Extract the [X, Y] coordinate from the center of the cell holding the provided text.  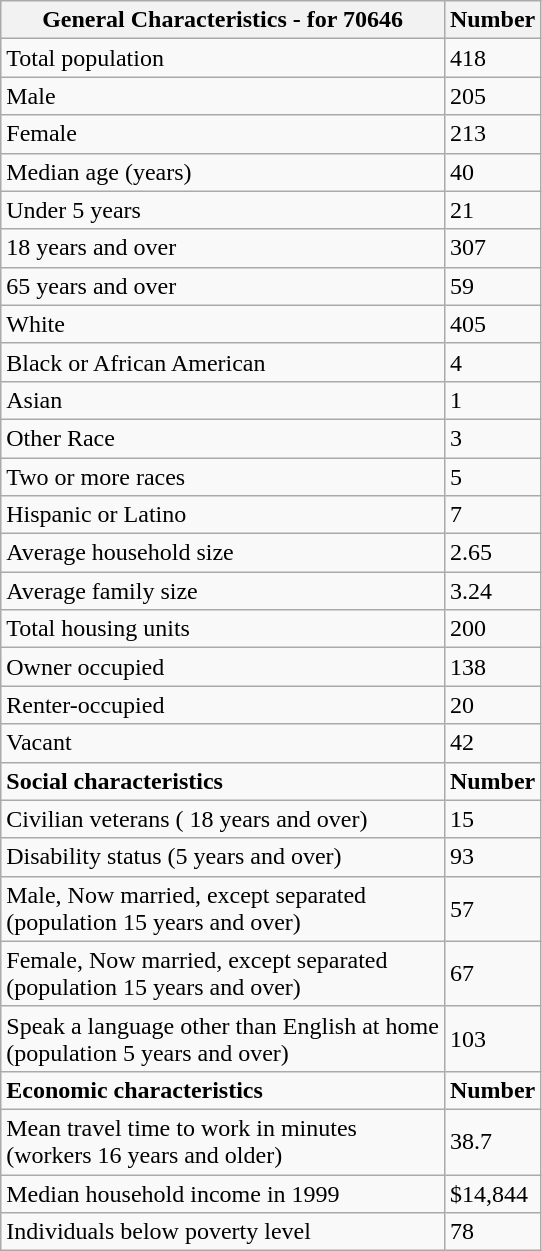
Total population [223, 58]
Renter-occupied [223, 705]
Disability status (5 years and over) [223, 857]
103 [492, 1038]
67 [492, 974]
418 [492, 58]
Average family size [223, 591]
Mean travel time to work in minutes(workers 16 years and older) [223, 1142]
Hispanic or Latino [223, 515]
7 [492, 515]
20 [492, 705]
59 [492, 286]
Male [223, 96]
Social characteristics [223, 781]
Economic characteristics [223, 1090]
Median household income in 1999 [223, 1193]
3 [492, 438]
Owner occupied [223, 667]
65 years and over [223, 286]
4 [492, 362]
Median age (years) [223, 172]
3.24 [492, 591]
1 [492, 400]
57 [492, 908]
Female [223, 134]
Asian [223, 400]
White [223, 324]
78 [492, 1232]
307 [492, 248]
200 [492, 629]
Two or more races [223, 477]
21 [492, 210]
Total housing units [223, 629]
40 [492, 172]
405 [492, 324]
Vacant [223, 743]
General Characteristics - for 70646 [223, 20]
205 [492, 96]
15 [492, 819]
Civilian veterans ( 18 years and over) [223, 819]
Average household size [223, 553]
93 [492, 857]
42 [492, 743]
2.65 [492, 553]
5 [492, 477]
38.7 [492, 1142]
Individuals below poverty level [223, 1232]
Under 5 years [223, 210]
$14,844 [492, 1193]
Black or African American [223, 362]
Other Race [223, 438]
Female, Now married, except separated(population 15 years and over) [223, 974]
213 [492, 134]
138 [492, 667]
Speak a language other than English at home(population 5 years and over) [223, 1038]
Male, Now married, except separated(population 15 years and over) [223, 908]
18 years and over [223, 248]
